Return [x, y] of the center of cell containing provided text 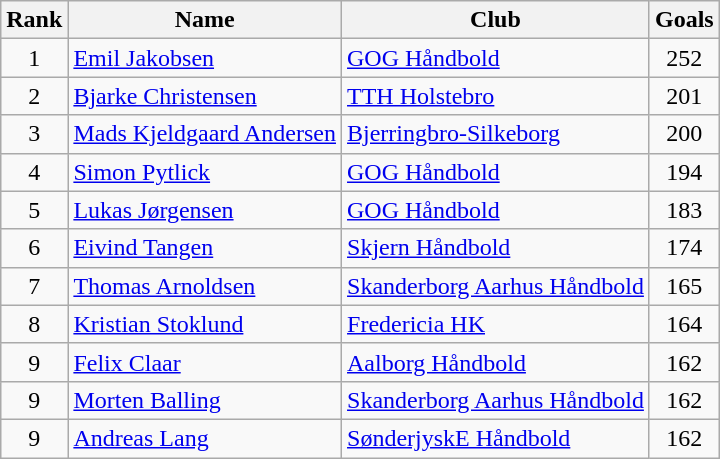
Club [496, 20]
200 [684, 134]
1 [34, 58]
174 [684, 248]
Rank [34, 20]
Simon Pytlick [205, 172]
Fredericia HK [496, 324]
Kristian Stoklund [205, 324]
Aalborg Håndbold [496, 362]
252 [684, 58]
6 [34, 248]
Eivind Tangen [205, 248]
TTH Holstebro [496, 96]
Lukas Jørgensen [205, 210]
3 [34, 134]
Emil Jakobsen [205, 58]
Morten Balling [205, 400]
194 [684, 172]
Andreas Lang [205, 438]
Skjern Håndbold [496, 248]
4 [34, 172]
Bjarke Christensen [205, 96]
Bjerringbro-Silkeborg [496, 134]
165 [684, 286]
Goals [684, 20]
7 [34, 286]
Name [205, 20]
2 [34, 96]
164 [684, 324]
201 [684, 96]
Felix Claar [205, 362]
Mads Kjeldgaard Andersen [205, 134]
Thomas Arnoldsen [205, 286]
8 [34, 324]
SønderjyskE Håndbold [496, 438]
183 [684, 210]
5 [34, 210]
